Detect which cell encompasses the target text, then output its [X, Y] center coordinate. 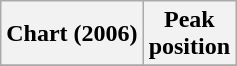
Chart (2006) [72, 34]
Peakposition [189, 34]
